Pinpoint the cell where the given text exists, returning its (x, y) midpoint coordinate. 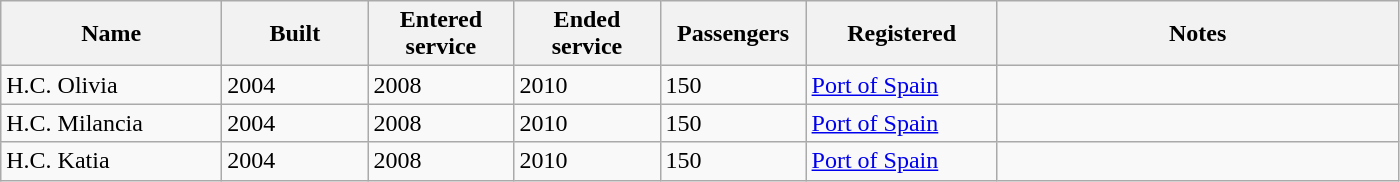
H.C. Katia (112, 161)
Name (112, 34)
Built (295, 34)
Ended service (587, 34)
Notes (1198, 34)
Passengers (733, 34)
H.C. Milancia (112, 123)
Entered service (441, 34)
Registered (902, 34)
H.C. Olivia (112, 85)
